Search for the cell housing the specified text and yield its (x, y) center coordinate. 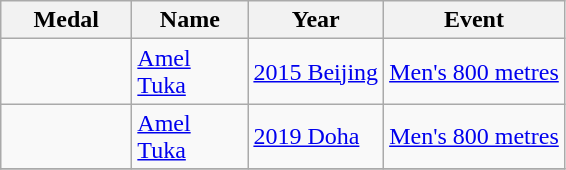
Medal (66, 20)
2015 Beijing (316, 72)
Name (190, 20)
Event (474, 20)
2019 Doha (316, 136)
Year (316, 20)
